Return [X, Y] of the center of cell containing provided text 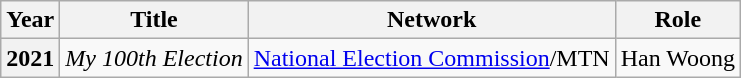
National Election Commission/MTN [432, 58]
Han Woong [678, 58]
Role [678, 20]
Year [30, 20]
2021 [30, 58]
My 100th Election [154, 58]
Title [154, 20]
Network [432, 20]
